Search for the cell housing the specified text and yield its (x, y) center coordinate. 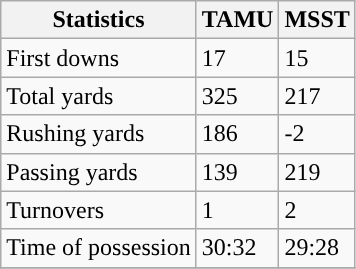
139 (238, 172)
29:28 (317, 248)
1 (238, 210)
Turnovers (99, 210)
MSST (317, 20)
First downs (99, 58)
15 (317, 58)
17 (238, 58)
-2 (317, 134)
Statistics (99, 20)
2 (317, 210)
TAMU (238, 20)
Total yards (99, 96)
30:32 (238, 248)
Passing yards (99, 172)
217 (317, 96)
186 (238, 134)
Rushing yards (99, 134)
219 (317, 172)
Time of possession (99, 248)
325 (238, 96)
